Return (X, Y) of the center of cell containing provided text 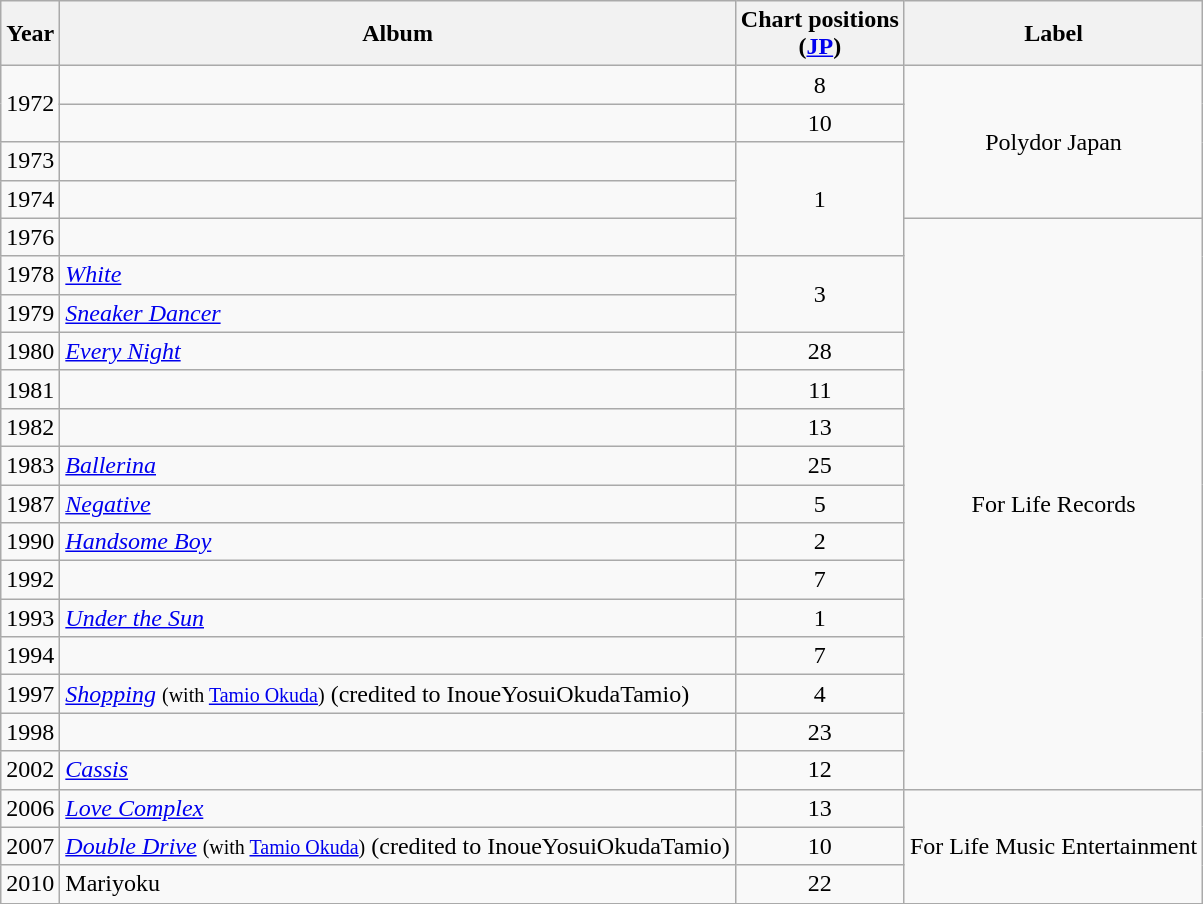
Cassis (398, 770)
1992 (30, 580)
Double Drive (with Tamio Okuda) (credited to InoueYosuiOkudaTamio) (398, 846)
28 (820, 351)
5 (820, 503)
11 (820, 389)
Shopping (with Tamio Okuda) (credited to InoueYosuiOkudaTamio) (398, 694)
Ballerina (398, 465)
1972 (30, 104)
2010 (30, 884)
2 (820, 542)
1974 (30, 199)
White (398, 275)
1983 (30, 465)
Polydor Japan (1053, 142)
1994 (30, 656)
25 (820, 465)
1982 (30, 427)
2006 (30, 808)
Every Night (398, 351)
1976 (30, 237)
For Life Records (1053, 504)
1973 (30, 161)
1997 (30, 694)
Love Complex (398, 808)
1993 (30, 618)
Negative (398, 503)
Handsome Boy (398, 542)
1990 (30, 542)
Album (398, 34)
Sneaker Dancer (398, 313)
3 (820, 294)
1987 (30, 503)
For Life Music Entertainment (1053, 846)
23 (820, 732)
8 (820, 85)
Chart positions(JP) (820, 34)
1978 (30, 275)
Under the Sun (398, 618)
Mariyoku (398, 884)
1980 (30, 351)
1998 (30, 732)
1979 (30, 313)
Label (1053, 34)
12 (820, 770)
2002 (30, 770)
Year (30, 34)
2007 (30, 846)
1981 (30, 389)
22 (820, 884)
4 (820, 694)
